Determine the (X, Y) coordinate at the center of the cell enclosing the given text.  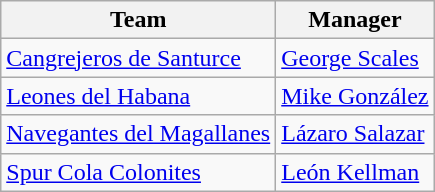
Spur Cola Colonites (138, 172)
Lázaro Salazar (355, 134)
Leones del Habana (138, 96)
Cangrejeros de Santurce (138, 58)
León Kellman (355, 172)
Mike González (355, 96)
Team (138, 20)
George Scales (355, 58)
Manager (355, 20)
Navegantes del Magallanes (138, 134)
